Provide the (x, y) coordinate of the cell's center where the given text is located.  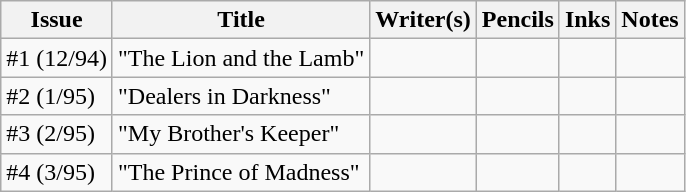
"My Brother's Keeper" (240, 134)
#4 (3/95) (57, 172)
Pencils (518, 20)
"Dealers in Darkness" (240, 96)
#3 (2/95) (57, 134)
Title (240, 20)
Issue (57, 20)
Notes (650, 20)
"The Prince of Madness" (240, 172)
Inks (587, 20)
#1 (12/94) (57, 58)
"The Lion and the Lamb" (240, 58)
#2 (1/95) (57, 96)
Writer(s) (424, 20)
